Determine the [x, y] coordinate at the center of the cell enclosing the given text.  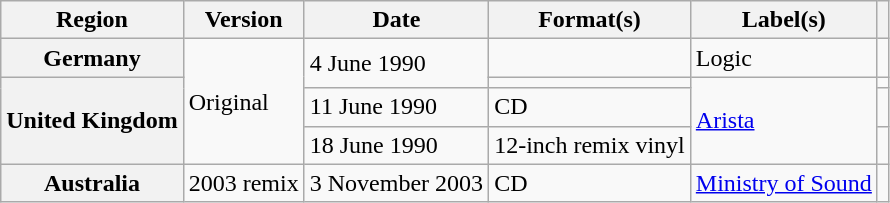
4 June 1990 [396, 64]
2003 remix [244, 183]
18 June 1990 [396, 145]
3 November 2003 [396, 183]
Version [244, 20]
Arista [784, 120]
Original [244, 102]
Format(s) [590, 20]
Logic [784, 58]
11 June 1990 [396, 107]
United Kingdom [92, 120]
Ministry of Sound [784, 183]
Australia [92, 183]
Germany [92, 58]
12-inch remix vinyl [590, 145]
Label(s) [784, 20]
Date [396, 20]
Region [92, 20]
